Identify which cell holds the provided text, then report its (x, y) central coordinate. 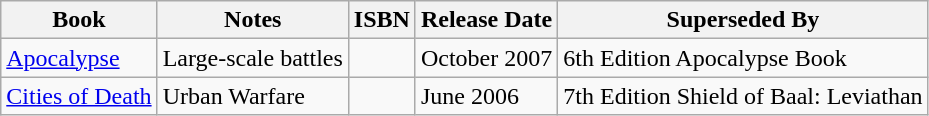
7th Edition Shield of Baal: Leviathan (743, 96)
Cities of Death (79, 96)
June 2006 (486, 96)
Apocalypse (79, 58)
Book (79, 20)
Notes (252, 20)
Urban Warfare (252, 96)
ISBN (382, 20)
October 2007 (486, 58)
Release Date (486, 20)
Superseded By (743, 20)
Large-scale battles (252, 58)
6th Edition Apocalypse Book (743, 58)
